Output the (x, y) coordinate of the center of the cell containing the given text.  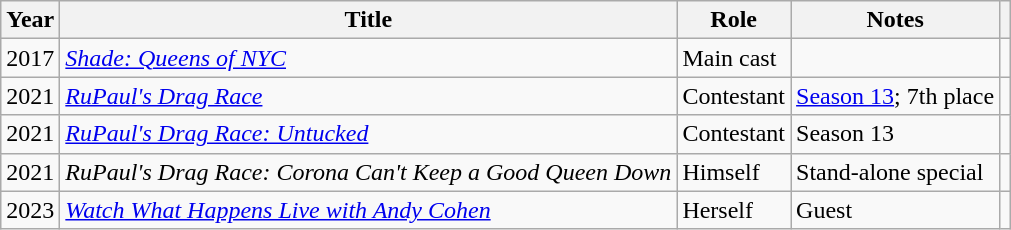
Season 13 (896, 134)
RuPaul's Drag Race: Untucked (368, 134)
Shade: Queens of NYC (368, 58)
Main cast (734, 58)
Role (734, 20)
Season 13; 7th place (896, 96)
Stand-alone special (896, 172)
2023 (30, 210)
RuPaul's Drag Race: Corona Can't Keep a Good Queen Down (368, 172)
Guest (896, 210)
Title (368, 20)
Herself (734, 210)
Watch What Happens Live with Andy Cohen (368, 210)
Himself (734, 172)
RuPaul's Drag Race (368, 96)
Notes (896, 20)
Year (30, 20)
2017 (30, 58)
